Identify which cell holds the provided text, then report its [X, Y] central coordinate. 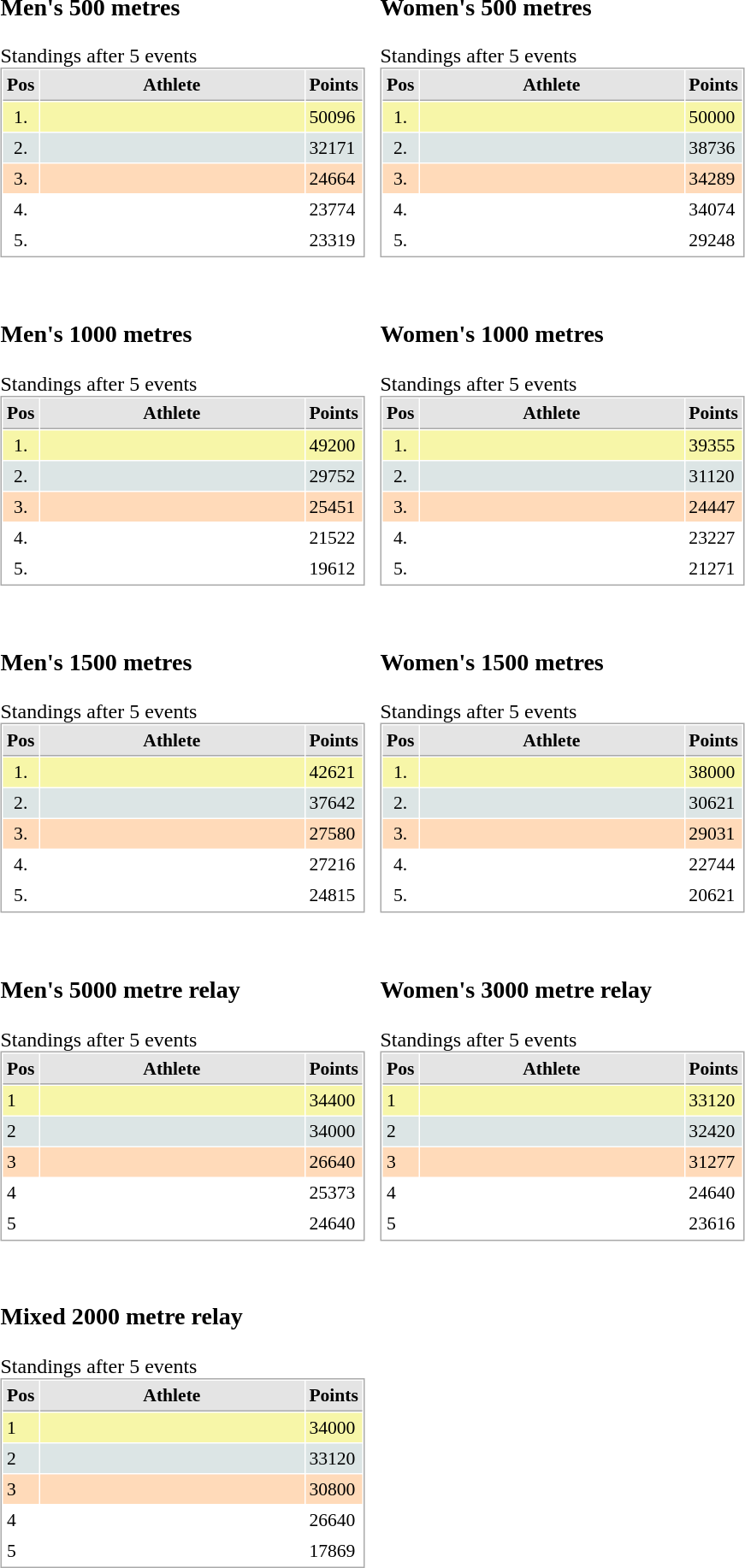
34400 [334, 1100]
30621 [713, 803]
32420 [713, 1131]
21271 [713, 568]
17869 [334, 1551]
38736 [713, 148]
31277 [713, 1162]
24664 [334, 179]
39355 [713, 445]
34289 [713, 179]
34074 [713, 209]
32171 [334, 148]
29248 [713, 240]
27216 [334, 864]
22744 [713, 864]
42621 [334, 772]
30800 [334, 1489]
21522 [334, 537]
23616 [713, 1223]
29031 [713, 834]
49200 [334, 445]
19612 [334, 568]
37642 [334, 803]
24447 [713, 506]
50096 [334, 117]
27580 [334, 834]
23774 [334, 209]
31120 [713, 475]
38000 [713, 772]
29752 [334, 475]
20621 [713, 895]
23227 [713, 537]
24815 [334, 895]
23319 [334, 240]
25373 [334, 1193]
25451 [334, 506]
50000 [713, 117]
